Return [X, Y] of the center of cell containing provided text 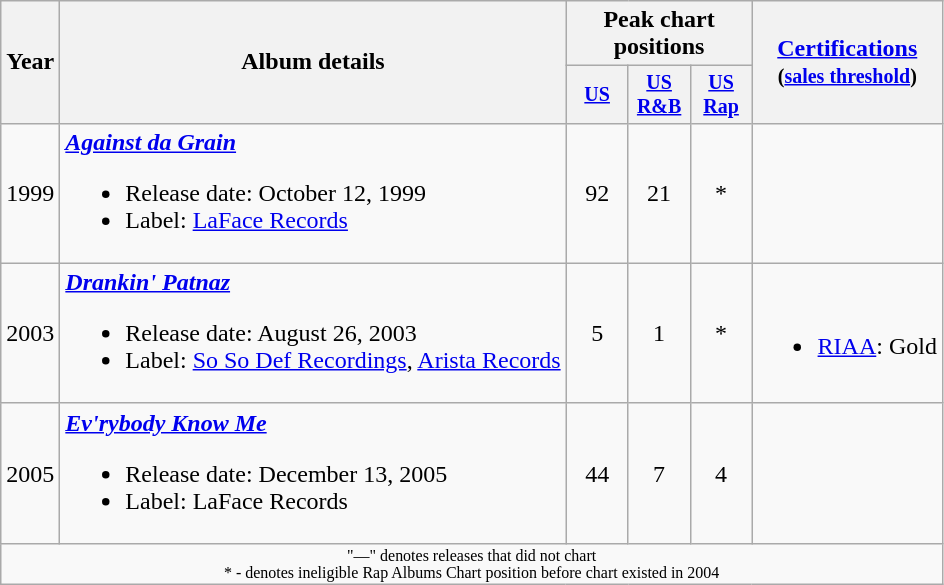
Drankin' PatnazRelease date: August 26, 2003Label: So So Def Recordings, Arista Records [313, 333]
44 [597, 473]
2003 [30, 333]
Album details [313, 62]
USR&B [659, 94]
"—" denotes releases that did not chart * - denotes ineligible Rap Albums Chart position before chart existed in 2004 [472, 564]
92 [597, 193]
4 [721, 473]
1999 [30, 193]
Against da GrainRelease date: October 12, 1999Label: LaFace Records [313, 193]
2005 [30, 473]
US Rap [721, 94]
Peak chart positions [659, 34]
Ev'rybody Know MeRelease date: December 13, 2005Label: LaFace Records [313, 473]
21 [659, 193]
Year [30, 62]
RIAA: Gold [847, 333]
5 [597, 333]
7 [659, 473]
US [597, 94]
1 [659, 333]
Certifications(sales threshold) [847, 62]
